Find where the given text appears and provide that cell's center as [X, Y] coordinate. 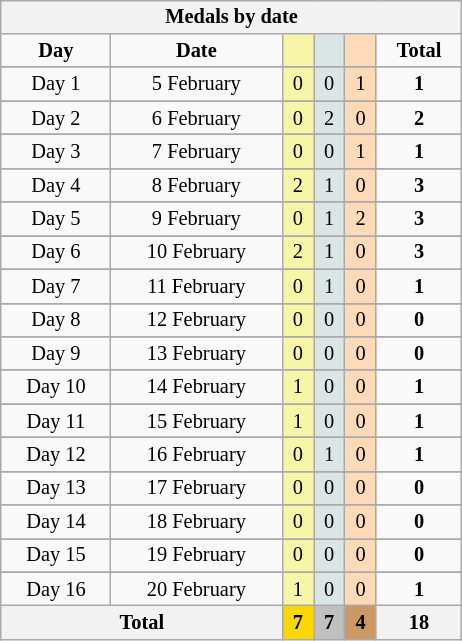
Medals by date [231, 17]
Day 1 [56, 84]
16 February [196, 455]
Day 3 [56, 152]
Day 4 [56, 185]
Day 13 [56, 488]
19 February [196, 556]
13 February [196, 354]
Day 5 [56, 219]
Day 6 [56, 253]
Day 14 [56, 522]
Day 9 [56, 354]
Day 12 [56, 455]
Day [56, 51]
11 February [196, 286]
Day 8 [56, 320]
15 February [196, 421]
12 February [196, 320]
20 February [196, 589]
8 February [196, 185]
Day 10 [56, 387]
9 February [196, 219]
17 February [196, 488]
10 February [196, 253]
Day 15 [56, 556]
14 February [196, 387]
6 February [196, 118]
Day 2 [56, 118]
Day 11 [56, 421]
Day 7 [56, 286]
Day 16 [56, 589]
18 [419, 623]
18 February [196, 522]
5 February [196, 84]
Date [196, 51]
4 [360, 623]
7 February [196, 152]
